Return the (x, y) coordinate for the center point of the cell that contains the specified text.  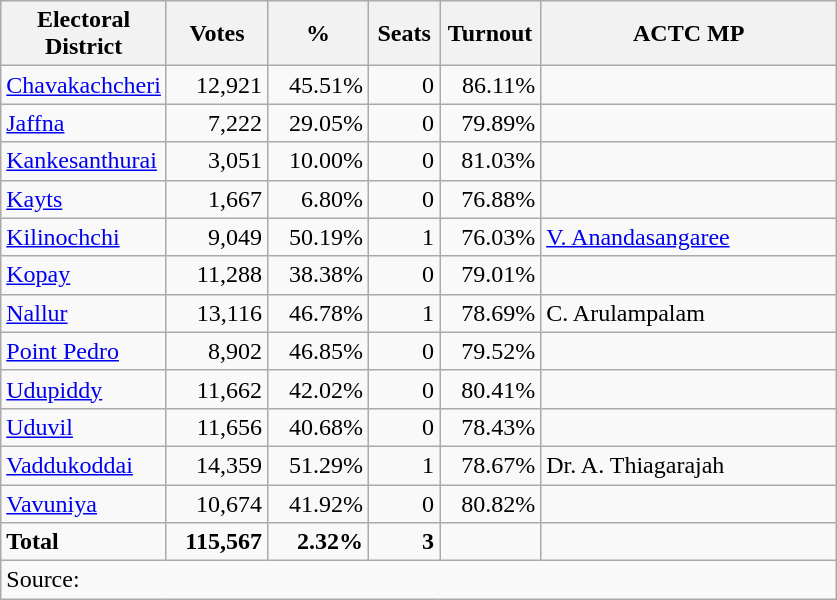
86.11% (490, 85)
10.00% (318, 161)
Nallur (84, 313)
11,288 (216, 275)
Vaddukoddai (84, 465)
29.05% (318, 123)
80.82% (490, 503)
Vavuniya (84, 503)
6.80% (318, 199)
7,222 (216, 123)
ACTC MP (689, 34)
81.03% (490, 161)
Source: (419, 580)
46.85% (318, 351)
12,921 (216, 85)
13,116 (216, 313)
40.68% (318, 427)
Kopay (84, 275)
3,051 (216, 161)
8,902 (216, 351)
46.78% (318, 313)
Votes (216, 34)
Jaffna (84, 123)
Turnout (490, 34)
11,662 (216, 389)
1,667 (216, 199)
V. Anandasangaree (689, 237)
Point Pedro (84, 351)
78.67% (490, 465)
Udupiddy (84, 389)
76.03% (490, 237)
Chavakachcheri (84, 85)
79.01% (490, 275)
Kilinochchi (84, 237)
C. Arulampalam (689, 313)
Uduvil (84, 427)
10,674 (216, 503)
% (318, 34)
76.88% (490, 199)
41.92% (318, 503)
Seats (404, 34)
51.29% (318, 465)
45.51% (318, 85)
Kankesanthurai (84, 161)
Kayts (84, 199)
Total (84, 542)
50.19% (318, 237)
78.69% (490, 313)
Electoral District (84, 34)
79.52% (490, 351)
38.38% (318, 275)
Dr. A. Thiagarajah (689, 465)
78.43% (490, 427)
11,656 (216, 427)
3 (404, 542)
115,567 (216, 542)
2.32% (318, 542)
42.02% (318, 389)
9,049 (216, 237)
14,359 (216, 465)
80.41% (490, 389)
79.89% (490, 123)
